For the text-containing cell, return its midpoint in [x, y] coordinate format. 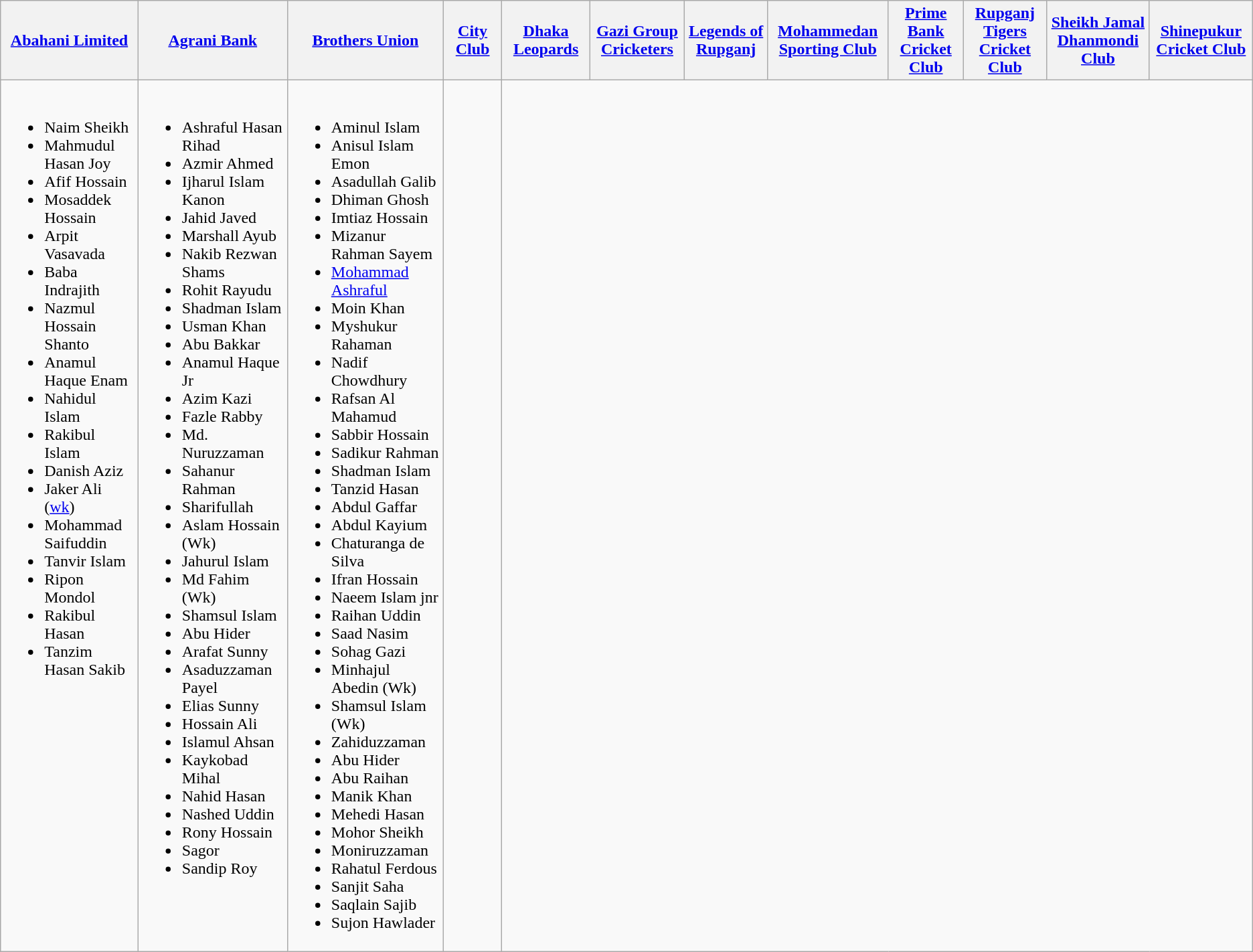
Shinepukur Cricket Club [1201, 40]
City Club [473, 40]
Prime Bank Cricket Club [926, 40]
Brothers Union [365, 40]
Legends of Rupganj [726, 40]
Rupganj Tigers Cricket Club [1005, 40]
Mohammedan Sporting Club [828, 40]
Sheikh Jamal Dhanmondi Club [1098, 40]
Dhaka Leopards [546, 40]
Gazi Group Cricketers [637, 40]
Agrani Bank [213, 40]
Abahani Limited [70, 40]
